Scan for the cell matching the given text and deliver its [x, y] coordinate at center. 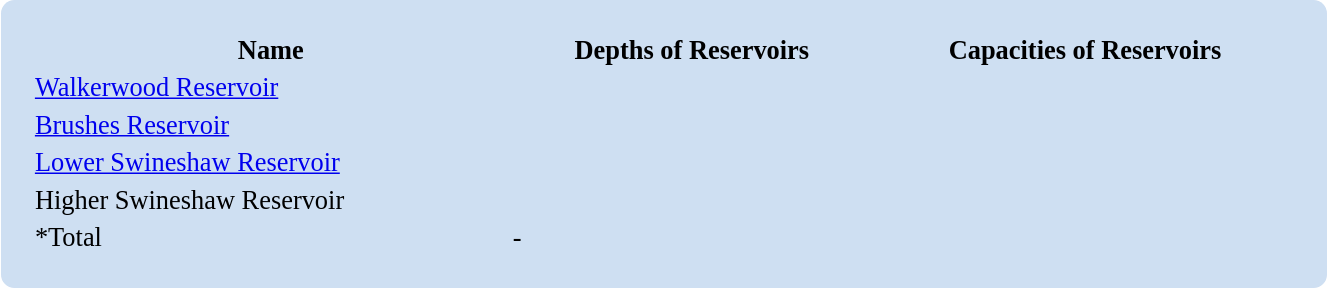
Walkerwood Reservoir [270, 87]
Lower Swineshaw Reservoir [270, 163]
*Total [270, 237]
Name [270, 50]
Capacities of Reservoirs [1084, 50]
Brushes Reservoir [270, 125]
Higher Swineshaw Reservoir [270, 200]
- [692, 237]
Depths of Reservoirs [692, 50]
